Provide the [X, Y] coordinate of the cell's center where the given text is located.  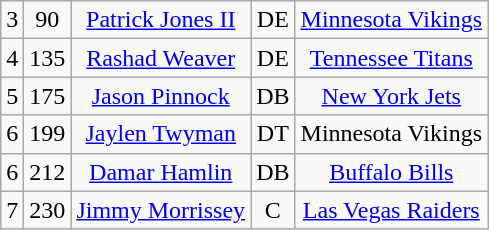
135 [48, 58]
Patrick Jones II [161, 20]
4 [12, 58]
Damar Hamlin [161, 172]
Rashad Weaver [161, 58]
Tennessee Titans [392, 58]
90 [48, 20]
DT [273, 134]
Buffalo Bills [392, 172]
Jaylen Twyman [161, 134]
212 [48, 172]
New York Jets [392, 96]
Jimmy Morrissey [161, 210]
175 [48, 96]
199 [48, 134]
C [273, 210]
Las Vegas Raiders [392, 210]
5 [12, 96]
7 [12, 210]
230 [48, 210]
Jason Pinnock [161, 96]
3 [12, 20]
